Find where the given text appears and provide that cell's center as [X, Y] coordinate. 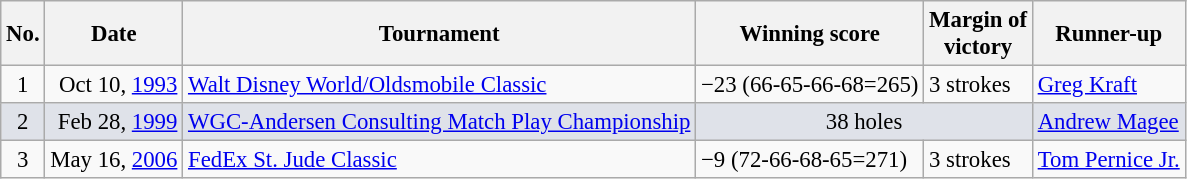
Date [114, 34]
WGC-Andersen Consulting Match Play Championship [440, 122]
Walt Disney World/Oldsmobile Classic [440, 85]
−23 (66-65-66-68=265) [810, 85]
Runner-up [1108, 34]
2 [23, 122]
Greg Kraft [1108, 85]
Tom Pernice Jr. [1108, 160]
May 16, 2006 [114, 160]
−9 (72-66-68-65=271) [810, 160]
38 holes [864, 122]
Andrew Magee [1108, 122]
Feb 28, 1999 [114, 122]
Margin ofvictory [978, 34]
1 [23, 85]
No. [23, 34]
Winning score [810, 34]
Oct 10, 1993 [114, 85]
FedEx St. Jude Classic [440, 160]
3 [23, 160]
Tournament [440, 34]
